Determine the (x, y) coordinate at the center of the cell enclosing the given text.  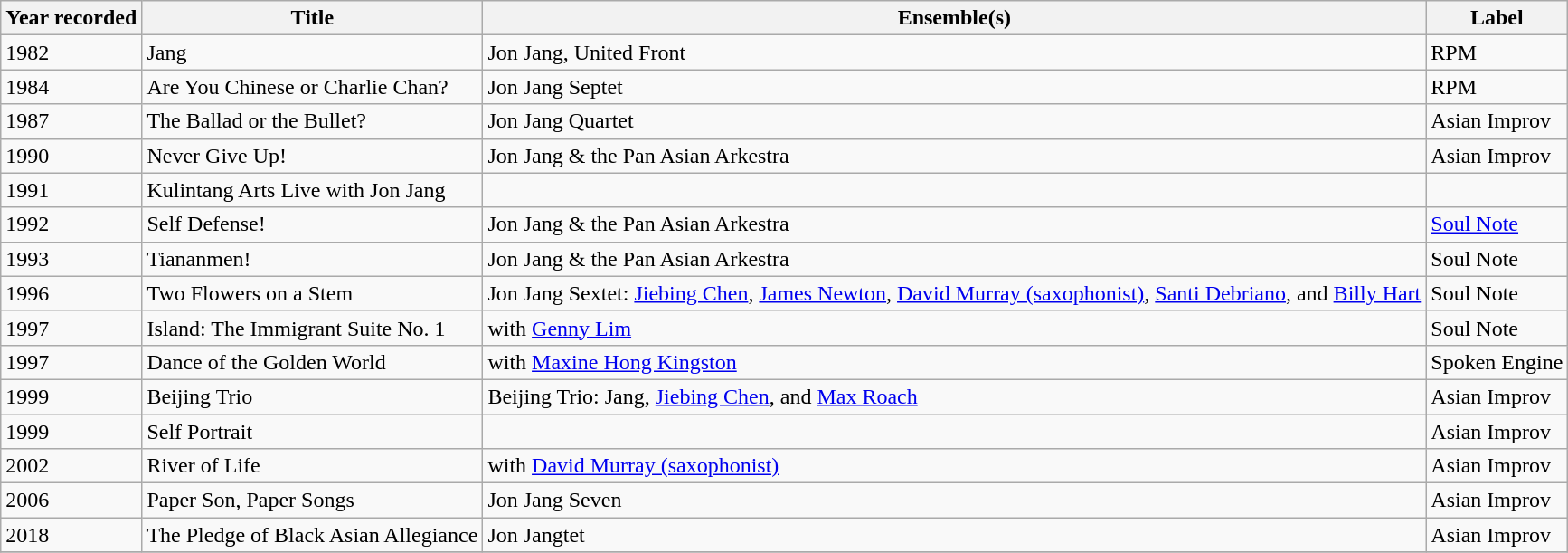
Spoken Engine (1497, 362)
Are You Chinese or Charlie Chan? (313, 87)
1991 (71, 190)
with Maxine Hong Kingston (955, 362)
The Ballad or the Bullet? (313, 121)
Jon Jang Sextet: Jiebing Chen, James Newton, David Murray (saxophonist), Santi Debriano, and Billy Hart (955, 293)
Jon Jang Quartet (955, 121)
Dance of the Golden World (313, 362)
Island: The Immigrant Suite No. 1 (313, 328)
1996 (71, 293)
Self Defense! (313, 224)
Title (313, 18)
1984 (71, 87)
Never Give Up! (313, 156)
Jon Jangtet (955, 535)
Jang (313, 52)
Jon Jang, United Front (955, 52)
with David Murray (saxophonist) (955, 466)
1982 (71, 52)
Beijing Trio (313, 396)
Jon Jang Seven (955, 501)
Kulintang Arts Live with Jon Jang (313, 190)
1993 (71, 259)
Two Flowers on a Stem (313, 293)
1987 (71, 121)
2018 (71, 535)
Tiananmen! (313, 259)
Jon Jang Septet (955, 87)
Paper Son, Paper Songs (313, 501)
Beijing Trio: Jang, Jiebing Chen, and Max Roach (955, 396)
River of Life (313, 466)
with Genny Lim (955, 328)
2002 (71, 466)
2006 (71, 501)
1992 (71, 224)
1990 (71, 156)
Label (1497, 18)
Year recorded (71, 18)
Ensemble(s) (955, 18)
Self Portrait (313, 432)
The Pledge of Black Asian Allegiance (313, 535)
